Output the (X, Y) coordinate of the center of the cell containing the given text.  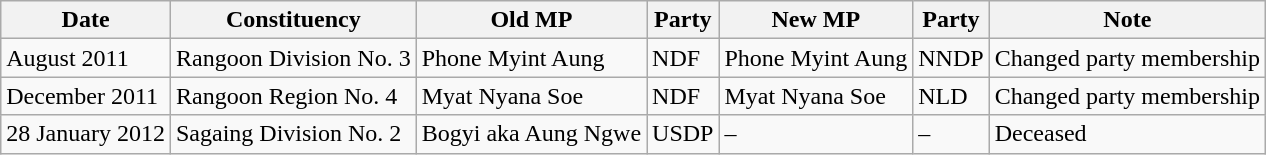
NLD (951, 96)
New MP (816, 20)
NNDP (951, 58)
28 January 2012 (86, 134)
December 2011 (86, 96)
Old MP (531, 20)
Rangoon Region No. 4 (293, 96)
Deceased (1127, 134)
Date (86, 20)
August 2011 (86, 58)
Bogyi aka Aung Ngwe (531, 134)
USDP (683, 134)
Sagaing Division No. 2 (293, 134)
Note (1127, 20)
Rangoon Division No. 3 (293, 58)
Constituency (293, 20)
